From the cell containing the given text, extract its center point as [X, Y] coordinate. 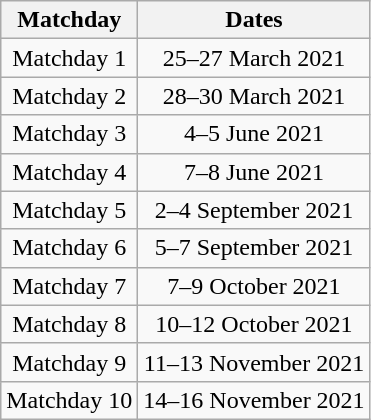
11–13 November 2021 [254, 362]
Matchday 8 [70, 324]
Matchday 4 [70, 172]
25–27 March 2021 [254, 58]
7–8 June 2021 [254, 172]
28–30 March 2021 [254, 96]
7–9 October 2021 [254, 286]
2–4 September 2021 [254, 210]
Matchday 10 [70, 400]
10–12 October 2021 [254, 324]
Matchday 9 [70, 362]
Matchday 5 [70, 210]
Matchday 2 [70, 96]
Dates [254, 20]
4–5 June 2021 [254, 134]
Matchday 7 [70, 286]
Matchday [70, 20]
14–16 November 2021 [254, 400]
Matchday 1 [70, 58]
5–7 September 2021 [254, 248]
Matchday 3 [70, 134]
Matchday 6 [70, 248]
